Detect which cell encompasses the target text, then output its [x, y] center coordinate. 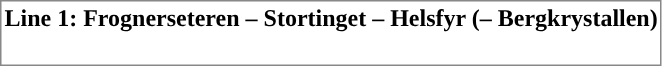
Line 1: Frognerseteren – Stortinget – Helsfyr (– Bergkrystallen) [331, 18]
